Pinpoint the cell where the given text exists, returning its [x, y] midpoint coordinate. 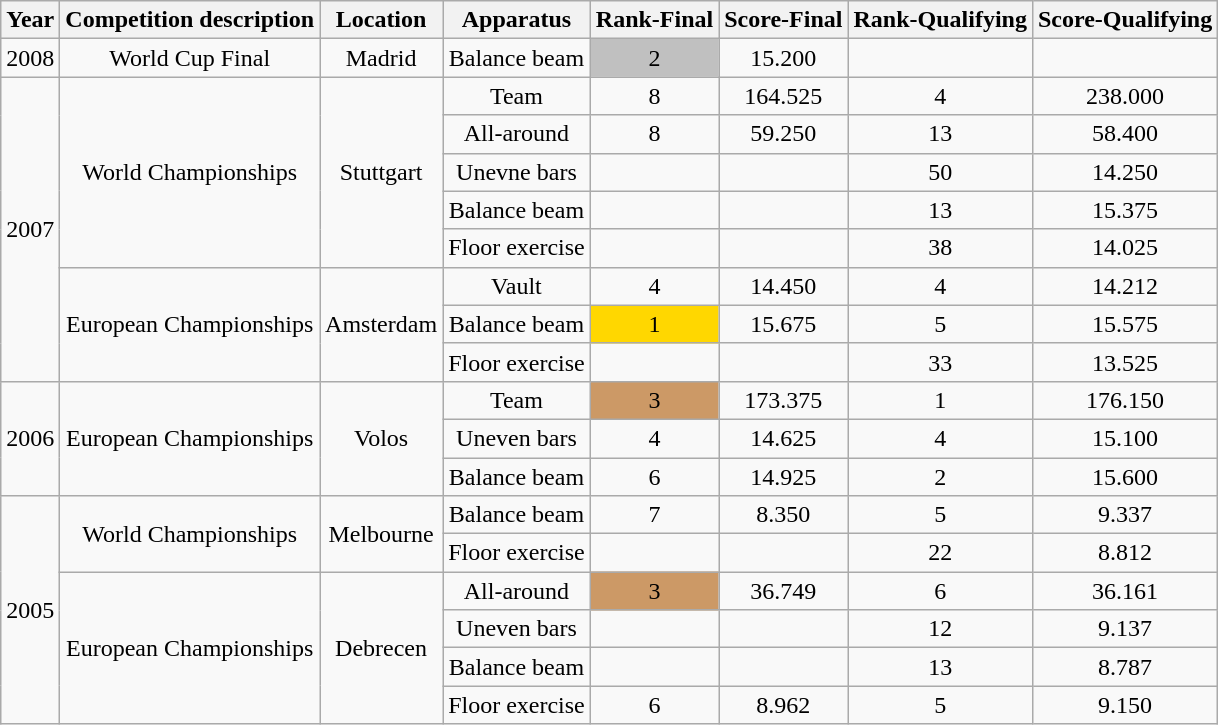
15.200 [784, 58]
238.000 [1124, 96]
8.812 [1124, 553]
13.525 [1124, 362]
Score-Final [784, 20]
36.161 [1124, 591]
Stuttgart [382, 172]
Rank-Qualifying [940, 20]
59.250 [784, 134]
9.137 [1124, 629]
Unevne bars [517, 172]
2005 [30, 610]
2006 [30, 438]
14.250 [1124, 172]
14.450 [784, 286]
14.212 [1124, 286]
Location [382, 20]
173.375 [784, 400]
2008 [30, 58]
9.150 [1124, 705]
14.625 [784, 438]
Debrecen [382, 648]
Volos [382, 438]
36.749 [784, 591]
Apparatus [517, 20]
164.525 [784, 96]
Rank-Final [654, 20]
50 [940, 172]
Madrid [382, 58]
Melbourne [382, 534]
7 [654, 515]
58.400 [1124, 134]
15.675 [784, 324]
Score-Qualifying [1124, 20]
22 [940, 553]
15.575 [1124, 324]
8.787 [1124, 667]
15.600 [1124, 477]
14.925 [784, 477]
15.100 [1124, 438]
176.150 [1124, 400]
14.025 [1124, 248]
8.962 [784, 705]
9.337 [1124, 515]
12 [940, 629]
2007 [30, 229]
Competition description [190, 20]
8.350 [784, 515]
World Cup Final [190, 58]
38 [940, 248]
33 [940, 362]
Amsterdam [382, 324]
15.375 [1124, 210]
Vault [517, 286]
Year [30, 20]
